From the cell containing the given text, extract its center point as [x, y] coordinate. 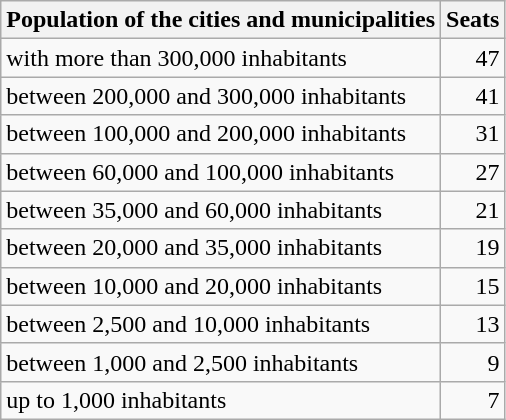
between 100,000 and 200,000 inhabitants [221, 134]
7 [473, 400]
between 1,000 and 2,500 inhabitants [221, 362]
between 20,000 and 35,000 inhabitants [221, 248]
31 [473, 134]
Population of the cities and municipalities [221, 20]
between 200,000 and 300,000 inhabitants [221, 96]
Seats [473, 20]
19 [473, 248]
between 2,500 and 10,000 inhabitants [221, 324]
between 10,000 and 20,000 inhabitants [221, 286]
up to 1,000 inhabitants [221, 400]
between 60,000 and 100,000 inhabitants [221, 172]
9 [473, 362]
47 [473, 58]
21 [473, 210]
27 [473, 172]
13 [473, 324]
41 [473, 96]
between 35,000 and 60,000 inhabitants [221, 210]
15 [473, 286]
with more than 300,000 inhabitants [221, 58]
